Provide the [X, Y] coordinate of the cell's center where the given text is located.  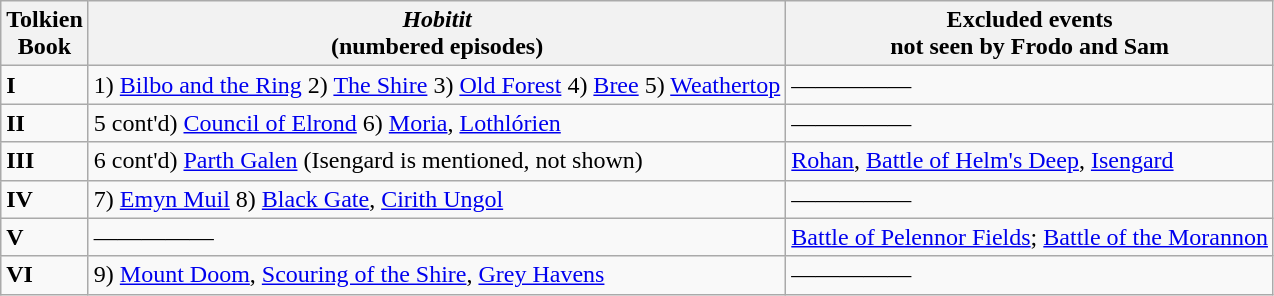
9) Mount Doom, Scouring of the Shire, Grey Havens [436, 275]
TolkienBook [45, 34]
IV [45, 199]
1) Bilbo and the Ring 2) The Shire 3) Old Forest 4) Bree 5) Weathertop [436, 85]
II [45, 123]
III [45, 161]
Hobitit(numbered episodes) [436, 34]
Battle of Pelennor Fields; Battle of the Morannon [1030, 237]
VI [45, 275]
I [45, 85]
Rohan, Battle of Helm's Deep, Isengard [1030, 161]
Excluded eventsnot seen by Frodo and Sam [1030, 34]
6 cont'd) Parth Galen (Isengard is mentioned, not shown) [436, 161]
7) Emyn Muil 8) Black Gate, Cirith Ungol [436, 199]
5 cont'd) Council of Elrond 6) Moria, Lothlórien [436, 123]
V [45, 237]
